Search for the cell housing the specified text and yield its [x, y] center coordinate. 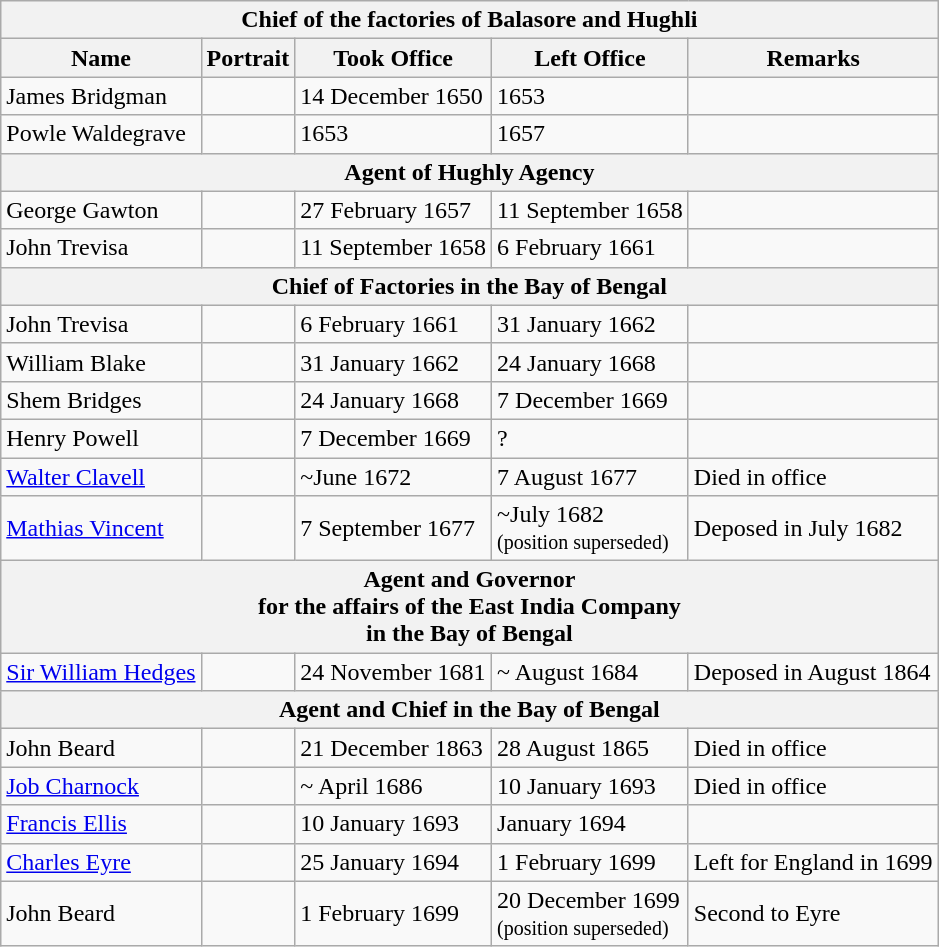
George Gawton [101, 210]
Left for England in 1699 [813, 862]
Powle Waldegrave [101, 134]
Walter Clavell [101, 477]
Sir William Hedges [101, 672]
Took Office [394, 58]
27 February 1657 [394, 210]
Portrait [248, 58]
William Blake [101, 362]
Remarks [813, 58]
25 January 1694 [394, 862]
? [590, 438]
Job Charnock [101, 786]
Chief of Factories in the Bay of Bengal [470, 286]
Agent and Governorfor the affairs of the East India Companyin the Bay of Bengal [470, 607]
Deposed in July 1682 [813, 528]
21 December 1863 [394, 748]
January 1694 [590, 824]
Henry Powell [101, 438]
~ August 1684 [590, 672]
Second to Eyre [813, 914]
7 August 1677 [590, 477]
24 November 1681 [394, 672]
~July 1682(position superseded) [590, 528]
28 August 1865 [590, 748]
Francis Ellis [101, 824]
Agent and Chief in the Bay of Bengal [470, 710]
~ April 1686 [394, 786]
Deposed in August 1864 [813, 672]
Left Office [590, 58]
Shem Bridges [101, 400]
1657 [590, 134]
20 December 1699(position superseded) [590, 914]
14 December 1650 [394, 96]
Name [101, 58]
Mathias Vincent [101, 528]
Agent of Hughly Agency [470, 172]
7 September 1677 [394, 528]
~June 1672 [394, 477]
Charles Eyre [101, 862]
Chief of the factories of Balasore and Hughli [470, 20]
James Bridgman [101, 96]
